Detect which cell encompasses the target text, then output its (X, Y) center coordinate. 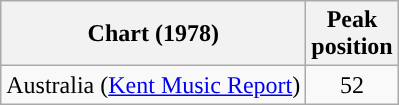
Chart (1978) (154, 34)
Peakposition (352, 34)
52 (352, 85)
Australia (Kent Music Report) (154, 85)
